Extract the [X, Y] coordinate from the center of the cell holding the provided text.  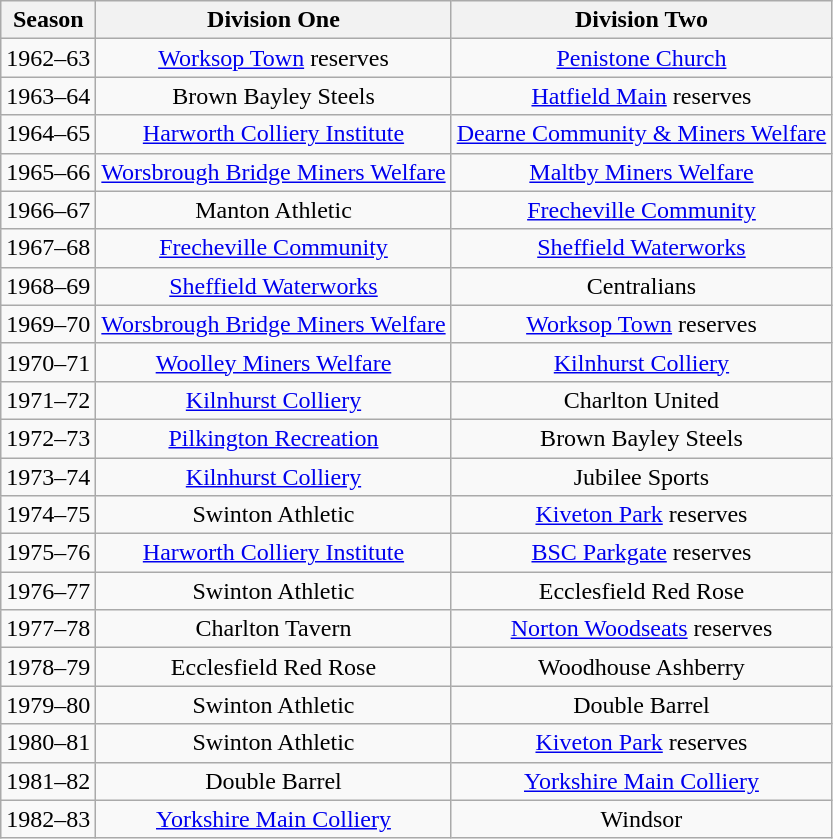
Maltby Miners Welfare [642, 172]
1982–83 [48, 819]
Centralians [642, 286]
Hatfield Main reserves [642, 96]
1980–81 [48, 743]
1974–75 [48, 515]
BSC Parkgate reserves [642, 553]
1975–76 [48, 553]
Manton Athletic [274, 210]
Norton Woodseats reserves [642, 629]
1963–64 [48, 96]
Pilkington Recreation [274, 438]
1970–71 [48, 362]
Woodhouse Ashberry [642, 667]
1966–67 [48, 210]
1976–77 [48, 591]
1981–82 [48, 781]
Charlton Tavern [274, 629]
1968–69 [48, 286]
Division Two [642, 20]
Season [48, 20]
1977–78 [48, 629]
Jubilee Sports [642, 477]
1972–73 [48, 438]
1967–68 [48, 248]
Charlton United [642, 400]
1964–65 [48, 134]
1978–79 [48, 667]
1965–66 [48, 172]
Penistone Church [642, 58]
Division One [274, 20]
Dearne Community & Miners Welfare [642, 134]
Windsor [642, 819]
1979–80 [48, 705]
Woolley Miners Welfare [274, 362]
1969–70 [48, 324]
1971–72 [48, 400]
1973–74 [48, 477]
1962–63 [48, 58]
